Return the [x, y] coordinate for the center point of the cell that contains the specified text.  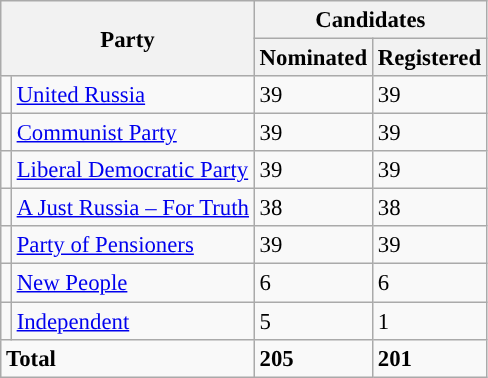
Communist Party [132, 133]
205 [313, 358]
201 [429, 358]
United Russia [132, 95]
New People [132, 283]
Independent [132, 321]
Candidates [370, 20]
Party of Pensioners [132, 245]
Total [128, 358]
Registered [429, 58]
Nominated [313, 58]
Liberal Democratic Party [132, 170]
5 [313, 321]
Party [128, 38]
1 [429, 321]
A Just Russia – For Truth [132, 208]
